Provide the [X, Y] coordinate of the cell's center where the given text is located.  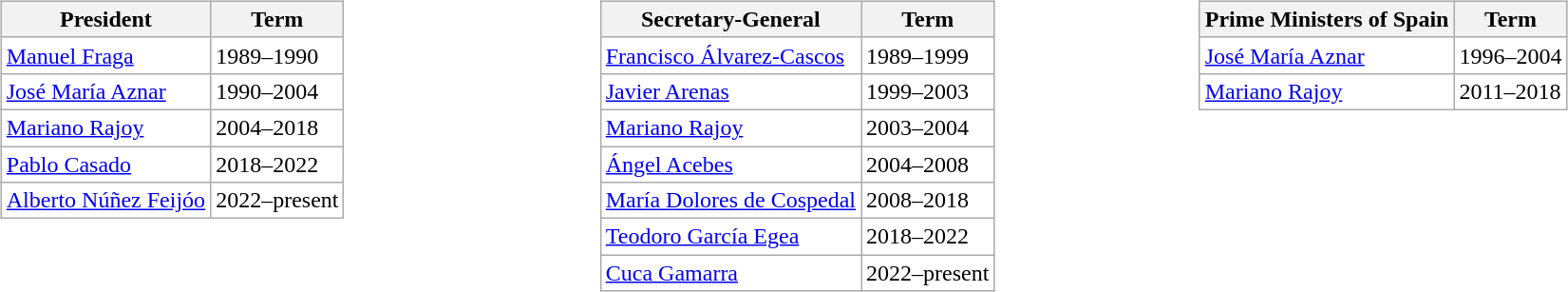
2004–2018 [277, 127]
Secretary-General [730, 19]
Francisco Álvarez-Cascos [730, 55]
President [105, 19]
2003–2004 [928, 127]
Teodoro García Egea [730, 237]
2004–2008 [928, 165]
1989–1990 [277, 55]
Alberto Núñez Feijóo [105, 201]
María Dolores de Cospedal [730, 201]
1999–2003 [928, 91]
Manuel Fraga [105, 55]
1989–1999 [928, 55]
Javier Arenas [730, 91]
2008–2018 [928, 201]
Pablo Casado [105, 165]
1990–2004 [277, 91]
2011–2018 [1510, 91]
1996–2004 [1510, 55]
Ángel Acebes [730, 165]
Cuca Gamarra [730, 273]
Prime Ministers of Spain [1327, 19]
